Output the (x, y) coordinate of the center of the cell containing the given text.  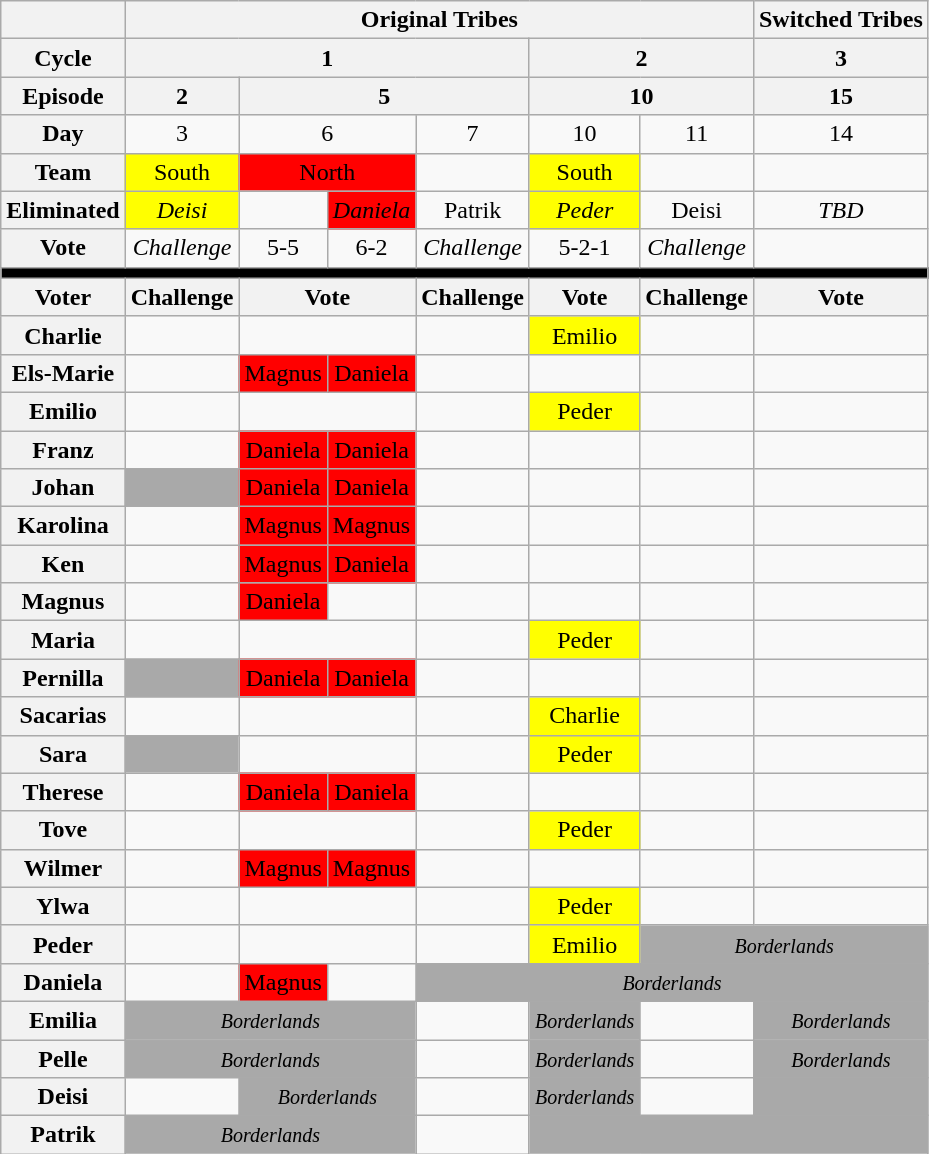
Therese (63, 792)
Episode (63, 96)
Tove (63, 830)
Els-Marie (63, 373)
Pernilla (63, 678)
Eliminated (63, 210)
5-5 (283, 248)
Ylwa (63, 906)
Maria (63, 640)
5-2-1 (584, 248)
Sara (63, 754)
Switched Tribes (840, 20)
11 (697, 134)
North (328, 172)
Franz (63, 449)
15 (840, 96)
Voter (63, 297)
Wilmer (63, 868)
1 (327, 58)
14 (840, 134)
Johan (63, 488)
Cycle (63, 58)
Emilia (63, 1020)
Pelle (63, 1059)
TBD (840, 210)
Team (63, 172)
Karolina (63, 526)
6-2 (371, 248)
Original Tribes (439, 20)
Ken (63, 564)
7 (473, 134)
Sacarias (63, 716)
6 (328, 134)
Day (63, 134)
5 (384, 96)
